Scan for the cell matching the given text and deliver its [X, Y] coordinate at center. 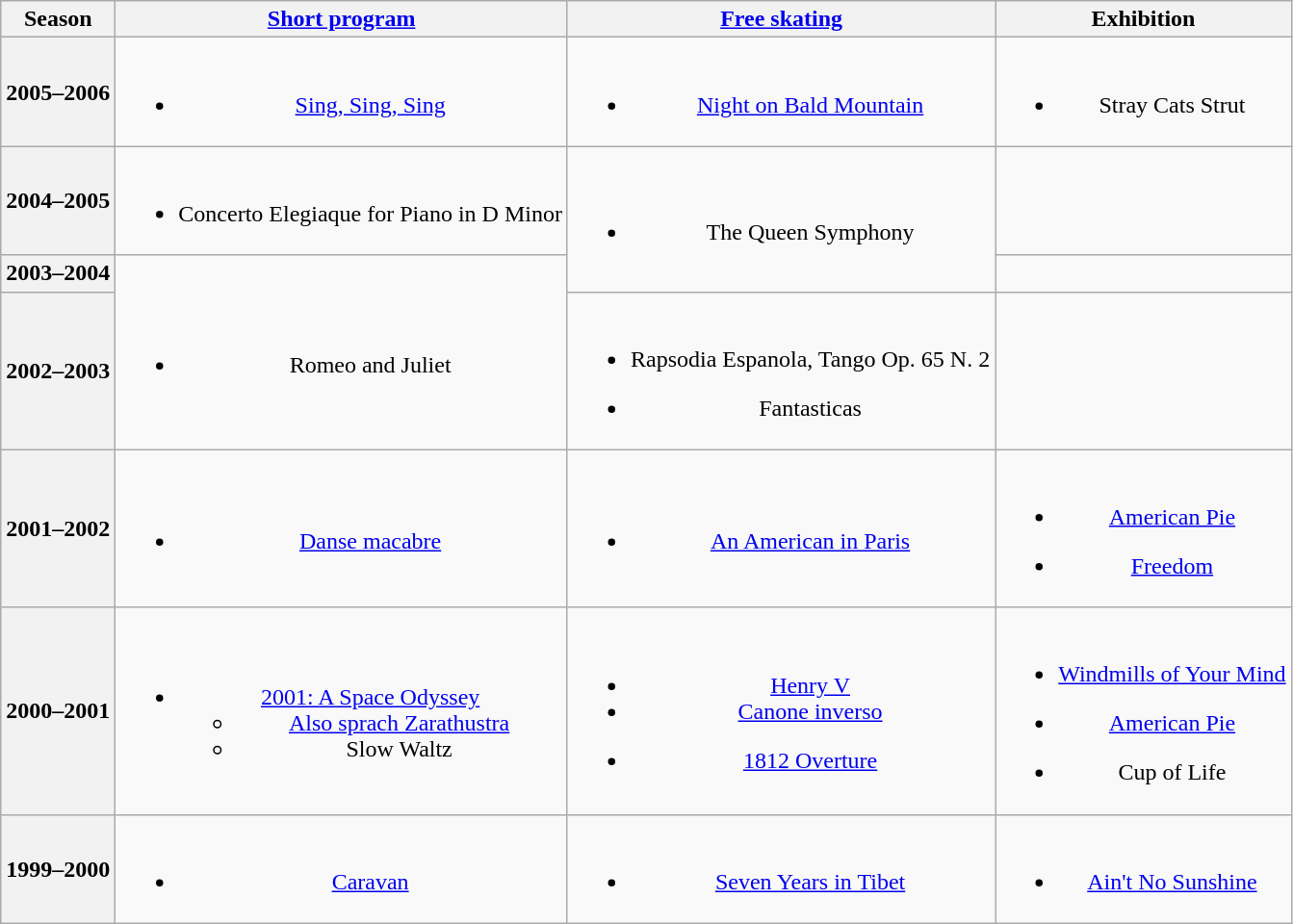
Free skating [781, 19]
2003–2004 [58, 273]
The Queen Symphony [781, 219]
1999–2000 [58, 868]
Danse macabre [342, 528]
Romeo and Juliet [342, 352]
Exhibition [1144, 19]
2000–2001 [58, 710]
Stray Cats Strut [1144, 92]
Henry VCanone inverso1812 Overture [781, 710]
2002–2003 [58, 371]
Concerto Elegiaque for Piano in D Minor [342, 200]
2001: A Space OdysseyAlso sprach Zarathustra Slow Waltz [342, 710]
Seven Years in Tibet [781, 868]
2004–2005 [58, 200]
American Pie Freedom [1144, 528]
Short program [342, 19]
2001–2002 [58, 528]
Season [58, 19]
Rapsodia Espanola, Tango Op. 65 N. 2 Fantasticas [781, 371]
Windmills of Your Mind American Pie Cup of Life [1144, 710]
Caravan [342, 868]
Night on Bald Mountain [781, 92]
2005–2006 [58, 92]
Sing, Sing, Sing [342, 92]
Ain't No Sunshine [1144, 868]
An American in Paris [781, 528]
